For the text-containing cell, return its midpoint in (X, Y) coordinate format. 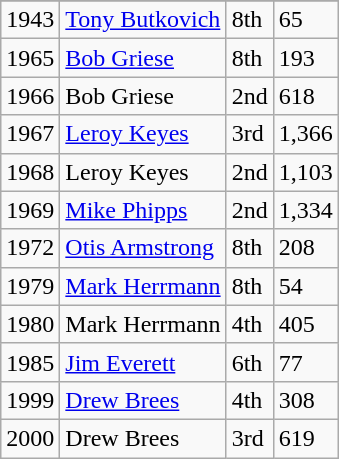
1967 (30, 134)
618 (306, 96)
1965 (30, 58)
619 (306, 438)
1999 (30, 400)
1943 (30, 20)
54 (306, 286)
Jim Everett (143, 362)
2000 (30, 438)
193 (306, 58)
65 (306, 20)
1,334 (306, 210)
1985 (30, 362)
6th (250, 362)
77 (306, 362)
Otis Armstrong (143, 248)
1966 (30, 96)
1,103 (306, 172)
1969 (30, 210)
1,366 (306, 134)
Tony Butkovich (143, 20)
1972 (30, 248)
1968 (30, 172)
1979 (30, 286)
1980 (30, 324)
405 (306, 324)
308 (306, 400)
208 (306, 248)
Mike Phipps (143, 210)
